Locate the cell with the specified text and output its [x, y] center coordinate. 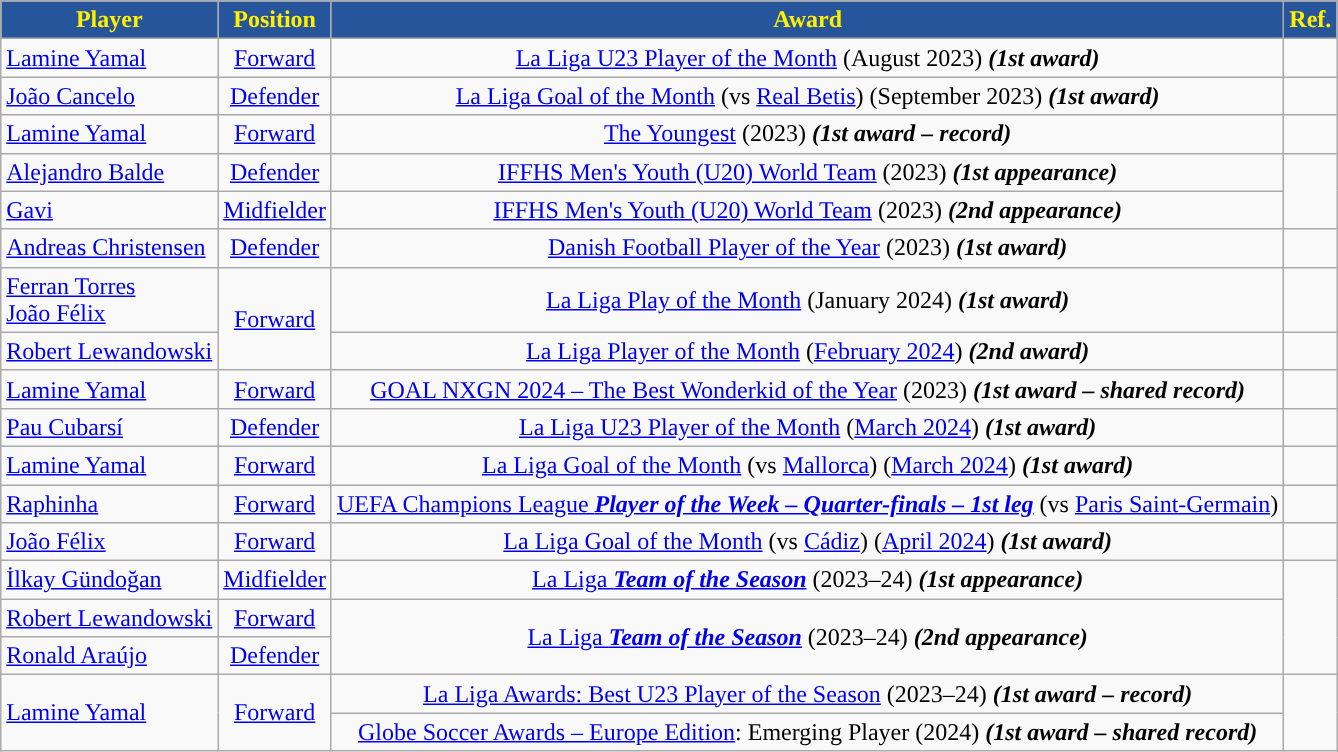
Ref. [1310, 20]
Pau Cubarsí [110, 427]
La Liga Team of the Season (2023–24) (1st appearance) [807, 580]
Globe Soccer Awards – Europe Edition: Emerging Player (2024) (1st award – shared record) [807, 732]
The Youngest (2023) (1st award – record) [807, 134]
Gavi [110, 210]
La Liga U23 Player of the Month (March 2024) (1st award) [807, 427]
IFFHS Men's Youth (U20) World Team (2023) (1st appearance) [807, 172]
Position [275, 20]
IFFHS Men's Youth (U20) World Team (2023) (2nd appearance) [807, 210]
La Liga Goal of the Month (vs Cádiz) (April 2024) (1st award) [807, 542]
La Liga U23 Player of the Month (August 2023) (1st award) [807, 58]
Player [110, 20]
La Liga Goal of the Month (vs Mallorca) (March 2024) (1st award) [807, 465]
Danish Football Player of the Year (2023) (1st award) [807, 248]
La Liga Player of the Month (February 2024) (2nd award) [807, 351]
La Liga Play of the Month (January 2024) (1st award) [807, 300]
João Félix [110, 542]
Award [807, 20]
Ferran Torres João Félix [110, 300]
La Liga Awards: Best U23 Player of the Season (2023–24) (1st award – record) [807, 694]
Ronald Araújo [110, 656]
João Cancelo [110, 96]
Andreas Christensen [110, 248]
Alejandro Balde [110, 172]
Raphinha [110, 503]
GOAL NXGN 2024 – The Best Wonderkid of the Year (2023) (1st award – shared record) [807, 389]
İlkay Gündoğan [110, 580]
La Liga Goal of the Month (vs Real Betis) (September 2023) (1st award) [807, 96]
La Liga Team of the Season (2023–24) (2nd appearance) [807, 637]
UEFA Champions League Player of the Week – Quarter-finals – 1st leg (vs Paris Saint-Germain) [807, 503]
